Search for the cell housing the specified text and yield its [x, y] center coordinate. 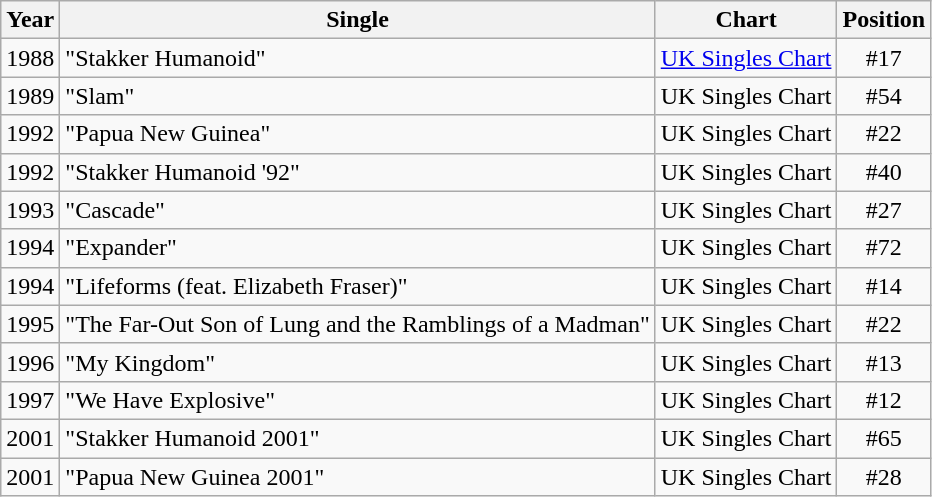
#54 [884, 96]
"Papua New Guinea 2001" [358, 477]
#14 [884, 286]
"Stakker Humanoid" [358, 58]
#12 [884, 400]
Single [358, 20]
#72 [884, 248]
"The Far-Out Son of Lung and the Ramblings of a Madman" [358, 324]
Position [884, 20]
1996 [30, 362]
#27 [884, 210]
#17 [884, 58]
1993 [30, 210]
1995 [30, 324]
"Stakker Humanoid '92" [358, 172]
Chart [746, 20]
#40 [884, 172]
"Slam" [358, 96]
1997 [30, 400]
"My Kingdom" [358, 362]
#65 [884, 438]
"Lifeforms (feat. Elizabeth Fraser)" [358, 286]
1988 [30, 58]
#13 [884, 362]
Year [30, 20]
"Expander" [358, 248]
"Stakker Humanoid 2001" [358, 438]
1989 [30, 96]
"We Have Explosive" [358, 400]
"Cascade" [358, 210]
#28 [884, 477]
"Papua New Guinea" [358, 134]
